Search for the cell housing the specified text and yield its (X, Y) center coordinate. 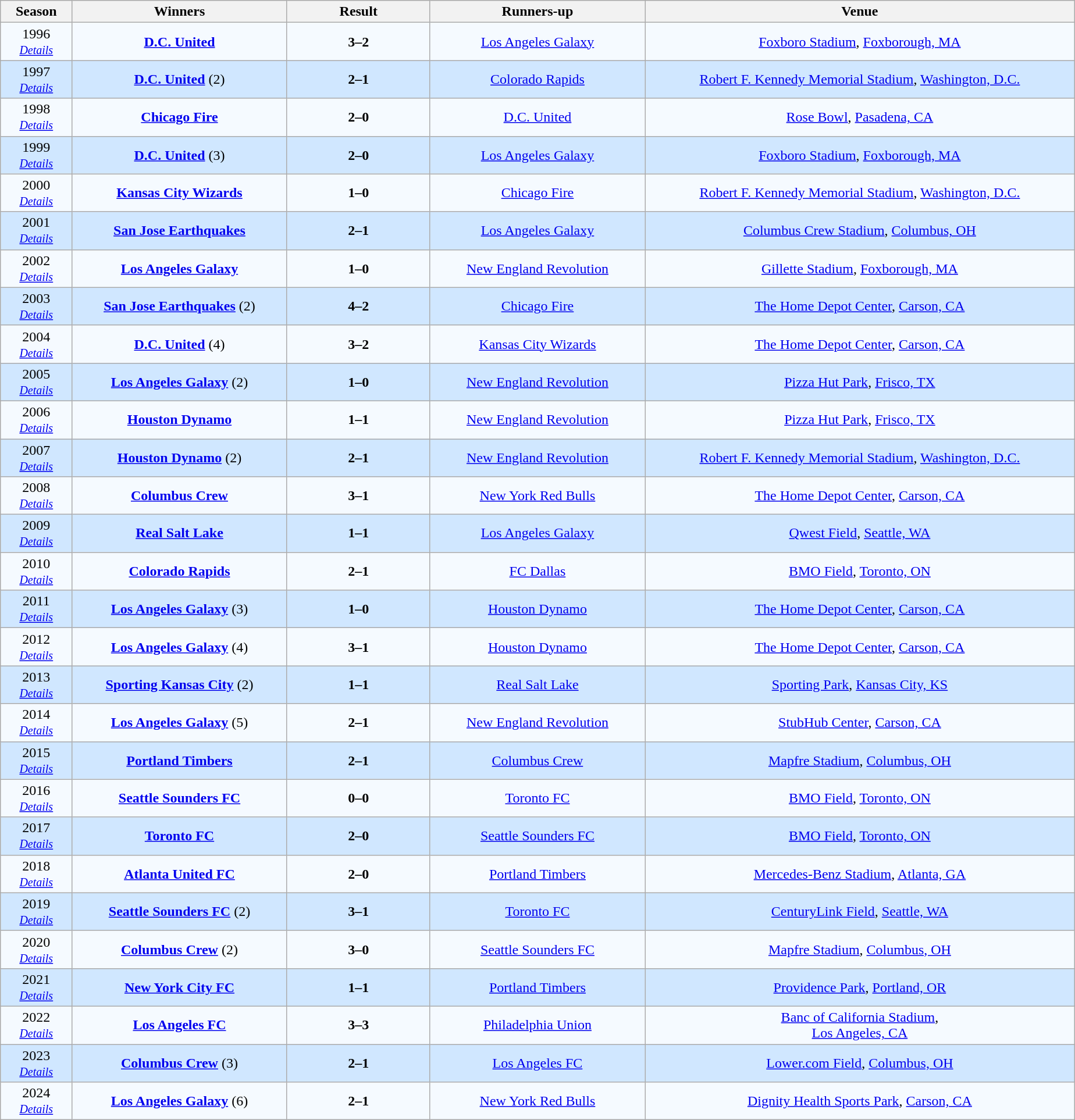
2011Details (36, 609)
2022Details (36, 1025)
Venue (860, 12)
2021Details (36, 987)
Philadelphia Union (537, 1025)
Los Angeles Galaxy (6) (179, 1101)
2015Details (36, 761)
4–2 (358, 306)
1996Details (36, 42)
2019Details (36, 912)
Qwest Field, Seattle, WA (860, 534)
1999Details (36, 155)
2003Details (36, 306)
2001Details (36, 230)
2014Details (36, 722)
Los Angeles Galaxy (5) (179, 722)
Los Angeles Galaxy (2) (179, 381)
Los Angeles Galaxy (3) (179, 609)
Los Angeles Galaxy (4) (179, 647)
Columbus Crew (2) (179, 949)
Columbus Crew (3) (179, 1063)
CenturyLink Field, Seattle, WA (860, 912)
1997Details (36, 79)
Runners-up (537, 12)
Houston Dynamo (2) (179, 457)
FC Dallas (537, 571)
San Jose Earthquakes (179, 230)
Gillette Stadium, Foxborough, MA (860, 269)
2013Details (36, 685)
D.C. United (4) (179, 344)
2020Details (36, 949)
0–0 (358, 798)
Result (358, 12)
New York City FC (179, 987)
San Jose Earthquakes (2) (179, 306)
Mercedes-Benz Stadium, Atlanta, GA (860, 873)
2009Details (36, 534)
Atlanta United FC (179, 873)
2005Details (36, 381)
2016Details (36, 798)
Winners (179, 12)
Rose Bowl, Pasadena, CA (860, 117)
2002Details (36, 269)
D.C. United (3) (179, 155)
Season (36, 12)
2000Details (36, 193)
Lower.com Field, Columbus, OH (860, 1063)
Columbus Crew Stadium, Columbus, OH (860, 230)
StubHub Center, Carson, CA (860, 722)
Providence Park, Portland, OR (860, 987)
1998Details (36, 117)
2024Details (36, 1101)
2007Details (36, 457)
2012Details (36, 647)
Banc of California Stadium,Los Angeles, CA (860, 1025)
2006Details (36, 420)
2004Details (36, 344)
Dignity Health Sports Park, Carson, CA (860, 1101)
2018Details (36, 873)
2017Details (36, 836)
Seattle Sounders FC (2) (179, 912)
2023Details (36, 1063)
2010Details (36, 571)
3–0 (358, 949)
3–3 (358, 1025)
Sporting Park, Kansas City, KS (860, 685)
D.C. United (2) (179, 79)
Sporting Kansas City (2) (179, 685)
2008Details (36, 495)
